Detect which cell encompasses the target text, then output its [x, y] center coordinate. 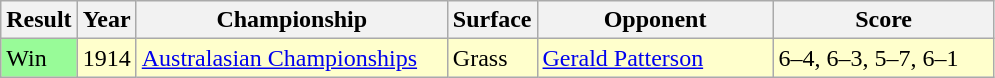
6–4, 6–3, 5–7, 6–1 [884, 58]
Gerald Patterson [655, 58]
Australasian Championships [292, 58]
Result [39, 20]
Championship [292, 20]
Surface [492, 20]
Year [106, 20]
Score [884, 20]
Opponent [655, 20]
Grass [492, 58]
1914 [106, 58]
Win [39, 58]
